Return [X, Y] of the center of cell containing provided text 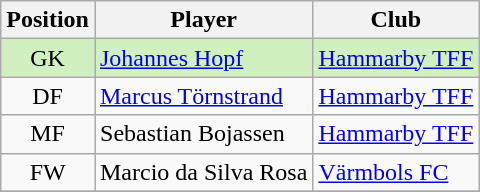
Position [48, 20]
Värmbols FC [396, 172]
DF [48, 96]
Johannes Hopf [203, 58]
FW [48, 172]
MF [48, 134]
Marcus Törnstrand [203, 96]
Player [203, 20]
Marcio da Silva Rosa [203, 172]
Club [396, 20]
GK [48, 58]
Sebastian Bojassen [203, 134]
